Scan for the cell matching the given text and deliver its (X, Y) coordinate at center. 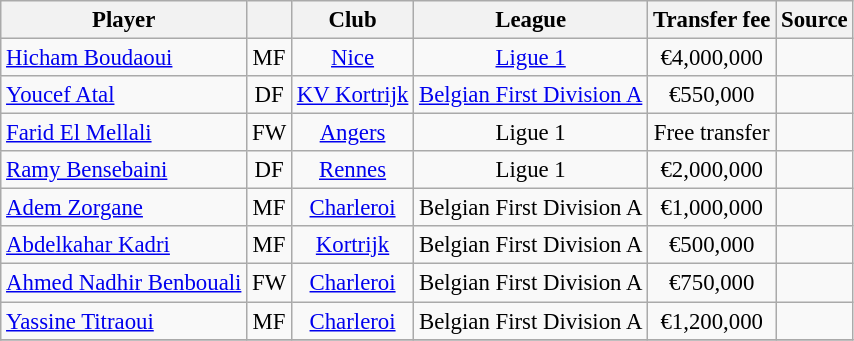
€750,000 (712, 283)
Angers (352, 133)
Source (814, 20)
€4,000,000 (712, 58)
Club (352, 20)
Ramy Bensebaini (124, 170)
Adem Zorgane (124, 208)
Youcef Atal (124, 95)
Yassine Titraoui (124, 321)
Ahmed Nadhir Benbouali (124, 283)
Hicham Boudaoui (124, 58)
Kortrijk (352, 245)
League (531, 20)
Rennes (352, 170)
Player (124, 20)
€2,000,000 (712, 170)
€550,000 (712, 95)
Nice (352, 58)
Transfer fee (712, 20)
€500,000 (712, 245)
€1,200,000 (712, 321)
Free transfer (712, 133)
Abdelkahar Kadri (124, 245)
KV Kortrijk (352, 95)
Farid El Mellali (124, 133)
€1,000,000 (712, 208)
